Search for the cell housing the specified text and yield its (x, y) center coordinate. 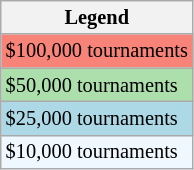
$50,000 tournaments (97, 85)
$100,000 tournaments (97, 51)
$25,000 tournaments (97, 118)
Legend (97, 17)
$10,000 tournaments (97, 152)
